From the cell containing the given text, extract its center point as [X, Y] coordinate. 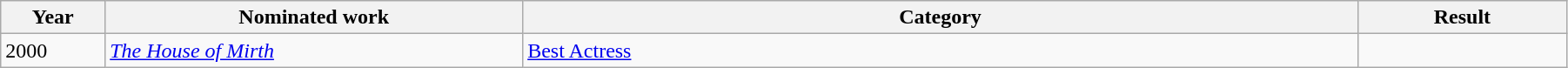
Best Actress [941, 51]
Result [1462, 17]
Category [941, 17]
Nominated work [314, 17]
Year [53, 17]
The House of Mirth [314, 51]
2000 [53, 51]
